Scan for the cell matching the given text and deliver its [x, y] coordinate at center. 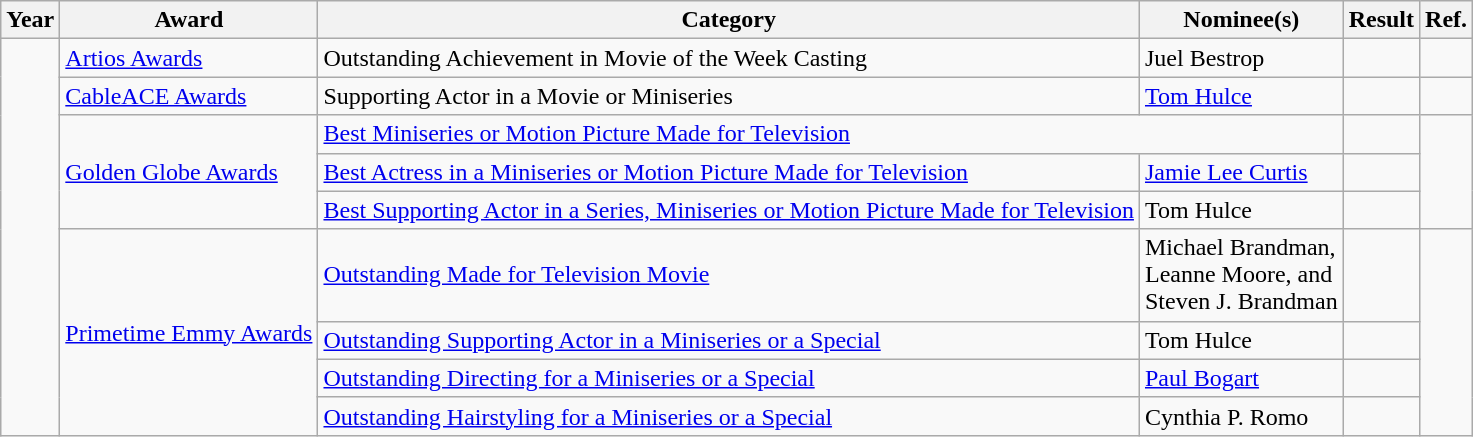
Paul Bogart [1241, 378]
Outstanding Achievement in Movie of the Week Casting [729, 58]
Year [30, 20]
Category [729, 20]
Ref. [1446, 20]
CableACE Awards [189, 96]
Michael Brandman, Leanne Moore, and Steven J. Brandman [1241, 275]
Best Miniseries or Motion Picture Made for Television [830, 134]
Award [189, 20]
Result [1381, 20]
Juel Bestrop [1241, 58]
Outstanding Hairstyling for a Miniseries or a Special [729, 416]
Outstanding Directing for a Miniseries or a Special [729, 378]
Nominee(s) [1241, 20]
Supporting Actor in a Movie or Miniseries [729, 96]
Cynthia P. Romo [1241, 416]
Artios Awards [189, 58]
Outstanding Supporting Actor in a Miniseries or a Special [729, 340]
Outstanding Made for Television Movie [729, 275]
Jamie Lee Curtis [1241, 172]
Best Actress in a Miniseries or Motion Picture Made for Television [729, 172]
Golden Globe Awards [189, 172]
Best Supporting Actor in a Series, Miniseries or Motion Picture Made for Television [729, 210]
Primetime Emmy Awards [189, 332]
